Find where the given text appears and provide that cell's center as [X, Y] coordinate. 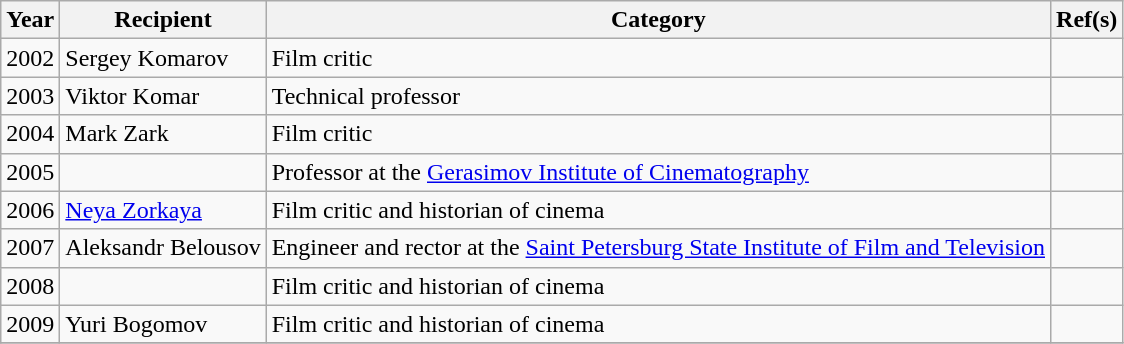
Professor at the Gerasimov Institute of Cinematography [658, 172]
2005 [30, 172]
Viktor Komar [163, 96]
Yuri Bogomov [163, 324]
Technical professor [658, 96]
Mark Zark [163, 134]
Aleksandr Belousov [163, 248]
Engineer and rector at the Saint Petersburg State Institute of Film and Television [658, 248]
2006 [30, 210]
Category [658, 20]
Year [30, 20]
Recipient [163, 20]
2002 [30, 58]
Sergey Komarov [163, 58]
Neya Zorkaya [163, 210]
2007 [30, 248]
2003 [30, 96]
2009 [30, 324]
2008 [30, 286]
Ref(s) [1087, 20]
2004 [30, 134]
